Locate the cell with the specified text and output its (X, Y) center coordinate. 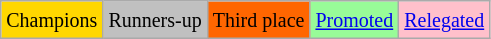
Promoted (354, 20)
Relegated (444, 20)
Runners-up (155, 20)
Third place (258, 20)
Champions (52, 20)
